Determine the [x, y] coordinate at the center of the cell enclosing the given text.  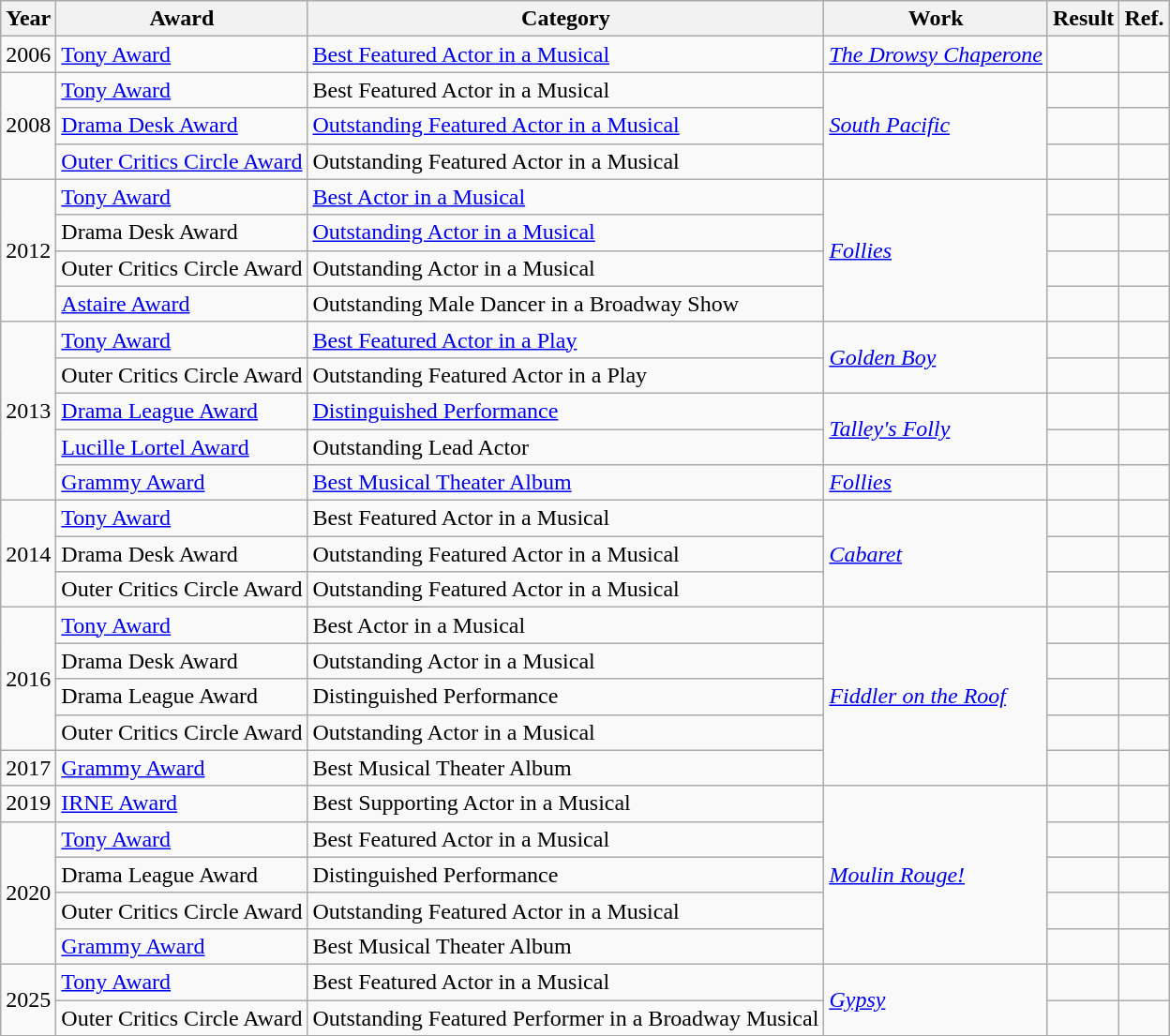
Award [182, 19]
2013 [28, 411]
Gypsy [936, 999]
Best Featured Actor in a Play [566, 339]
Lucille Lortel Award [182, 447]
2008 [28, 126]
Year [28, 19]
2020 [28, 893]
Astaire Award [182, 304]
Cabaret [936, 554]
2006 [28, 54]
South Pacific [936, 126]
Work [936, 19]
IRNE Award [182, 803]
Talley's Folly [936, 428]
2025 [28, 999]
2019 [28, 803]
Result [1083, 19]
2012 [28, 250]
Golden Boy [936, 357]
Outstanding Featured Performer in a Broadway Musical [566, 1017]
Outstanding Male Dancer in a Broadway Show [566, 304]
The Drowsy Chaperone [936, 54]
Category [566, 19]
Fiddler on the Roof [936, 697]
Moulin Rouge! [936, 875]
Outstanding Featured Actor in a Play [566, 375]
2017 [28, 768]
Best Supporting Actor in a Musical [566, 803]
Outstanding Lead Actor [566, 447]
Ref. [1144, 19]
2014 [28, 554]
2016 [28, 679]
